Detect which cell encompasses the target text, then output its [x, y] center coordinate. 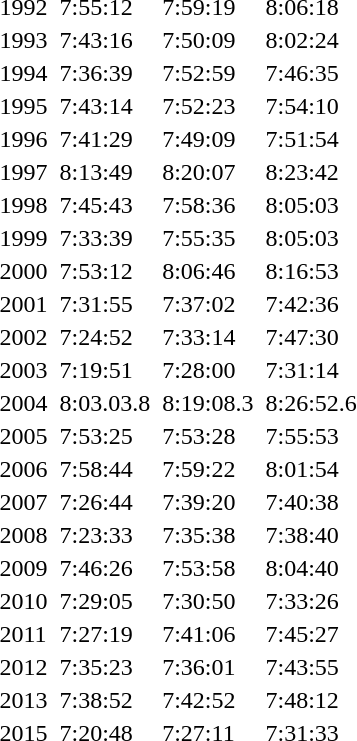
7:42:52 [208, 700]
7:24:52 [105, 337]
7:58:44 [105, 469]
8:20:07 [208, 172]
7:52:23 [208, 106]
7:41:29 [105, 139]
7:46:26 [105, 568]
7:45:43 [105, 205]
7:28:00 [208, 370]
7:39:20 [208, 502]
7:43:16 [105, 40]
7:53:58 [208, 568]
7:33:14 [208, 337]
7:27:19 [105, 634]
7:26:44 [105, 502]
7:23:33 [105, 535]
7:50:09 [208, 40]
7:55:35 [208, 238]
7:33:39 [105, 238]
7:53:25 [105, 436]
8:13:49 [105, 172]
7:35:23 [105, 667]
8:06:46 [208, 271]
7:58:36 [208, 205]
7:30:50 [208, 601]
7:49:09 [208, 139]
7:36:01 [208, 667]
8:03.03.8 [105, 403]
7:59:22 [208, 469]
7:36:39 [105, 73]
7:53:28 [208, 436]
7:35:38 [208, 535]
7:29:05 [105, 601]
7:43:14 [105, 106]
7:38:52 [105, 700]
7:41:06 [208, 634]
7:19:51 [105, 370]
7:53:12 [105, 271]
8:19:08.3 [208, 403]
7:52:59 [208, 73]
7:37:02 [208, 304]
7:31:55 [105, 304]
